Locate the cell with the specified text and output its (X, Y) center coordinate. 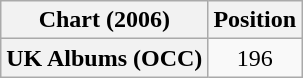
Position (255, 20)
196 (255, 58)
UK Albums (OCC) (104, 58)
Chart (2006) (104, 20)
